Capture the cell that displays the provided text and extract its [X, Y] central coordinate. 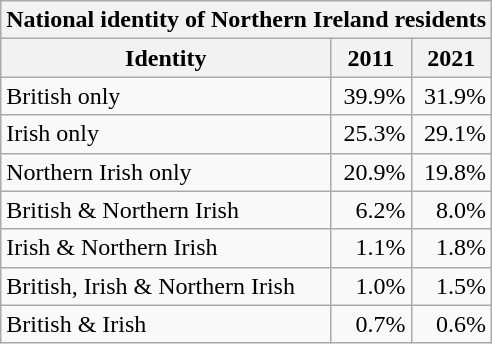
0.6% [451, 324]
31.9% [451, 96]
Irish only [166, 134]
1.8% [451, 248]
6.2% [371, 210]
Irish & Northern Irish [166, 248]
1.5% [451, 286]
8.0% [451, 210]
Northern Irish only [166, 172]
0.7% [371, 324]
Identity [166, 58]
British & Northern Irish [166, 210]
29.1% [451, 134]
2011 [371, 58]
British & Irish [166, 324]
39.9% [371, 96]
25.3% [371, 134]
British only [166, 96]
National identity of Northern Ireland residents [246, 20]
2021 [451, 58]
20.9% [371, 172]
1.0% [371, 286]
19.8% [451, 172]
British, Irish & Northern Irish [166, 286]
1.1% [371, 248]
